For the text-containing cell, return its midpoint in [X, Y] coordinate format. 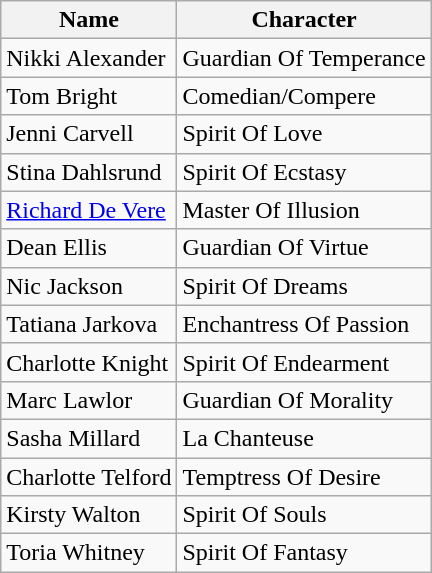
Tatiana Jarkova [89, 324]
Kirsty Walton [89, 515]
Spirit Of Souls [304, 515]
Comedian/Compere [304, 96]
Stina Dahlsrund [89, 172]
Guardian Of Virtue [304, 248]
Tom Bright [89, 96]
Guardian Of Morality [304, 400]
Temptress Of Desire [304, 477]
Charlotte Telford [89, 477]
Guardian Of Temperance [304, 58]
Enchantress Of Passion [304, 324]
Marc Lawlor [89, 400]
Spirit Of Fantasy [304, 553]
Spirit Of Dreams [304, 286]
Nic Jackson [89, 286]
Toria Whitney [89, 553]
Spirit Of Love [304, 134]
Character [304, 20]
Dean Ellis [89, 248]
Richard De Vere [89, 210]
Nikki Alexander [89, 58]
Jenni Carvell [89, 134]
Sasha Millard [89, 438]
Charlotte Knight [89, 362]
Master Of Illusion [304, 210]
Spirit Of Endearment [304, 362]
Name [89, 20]
La Chanteuse [304, 438]
Spirit Of Ecstasy [304, 172]
